Provide the [x, y] coordinate of the cell's center where the given text is located.  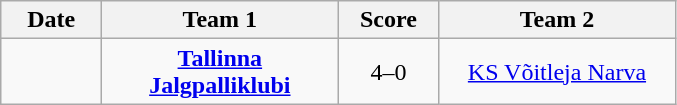
Tallinna Jalgpalliklubi [220, 72]
Score [388, 20]
4–0 [388, 72]
KS Võitleja Narva [557, 72]
Team 1 [220, 20]
Team 2 [557, 20]
Date [52, 20]
